Return [X, Y] of the center of cell containing provided text 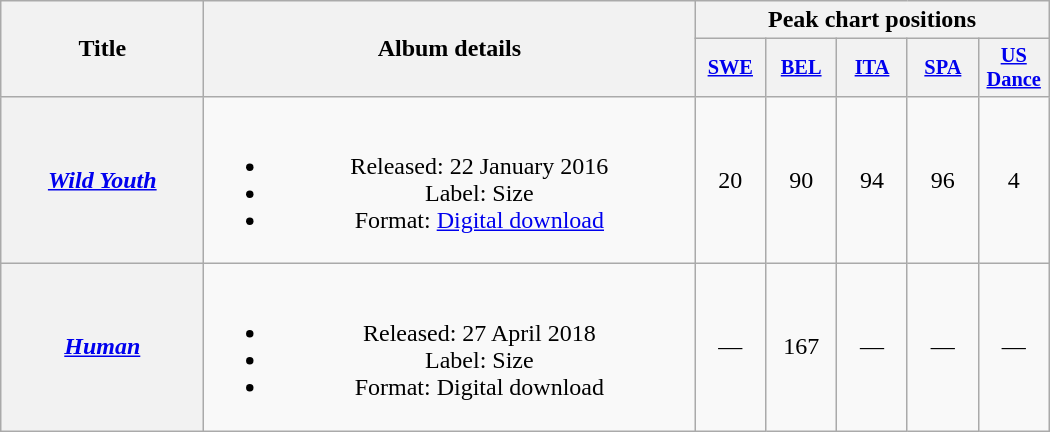
USDance [1014, 68]
96 [942, 180]
4 [1014, 180]
Released: 27 April 2018Label: SizeFormat: Digital download [450, 348]
90 [802, 180]
Album details [450, 49]
Title [102, 49]
SPA [942, 68]
167 [802, 348]
ITA [872, 68]
94 [872, 180]
SWE [730, 68]
Peak chart positions [872, 20]
BEL [802, 68]
Wild Youth [102, 180]
Released: 22 January 2016Label: SizeFormat: Digital download [450, 180]
20 [730, 180]
Human [102, 348]
